Provide the [X, Y] coordinate of the cell's center where the given text is located.  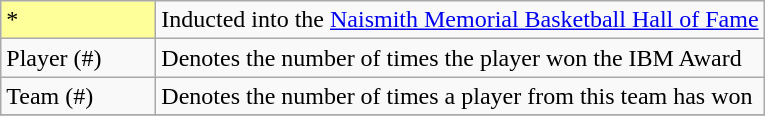
Denotes the number of times a player from this team has won [460, 96]
Player (#) [78, 58]
* [78, 20]
Team (#) [78, 96]
Inducted into the Naismith Memorial Basketball Hall of Fame [460, 20]
Denotes the number of times the player won the IBM Award [460, 58]
